Locate the cell with the specified text and output its (X, Y) center coordinate. 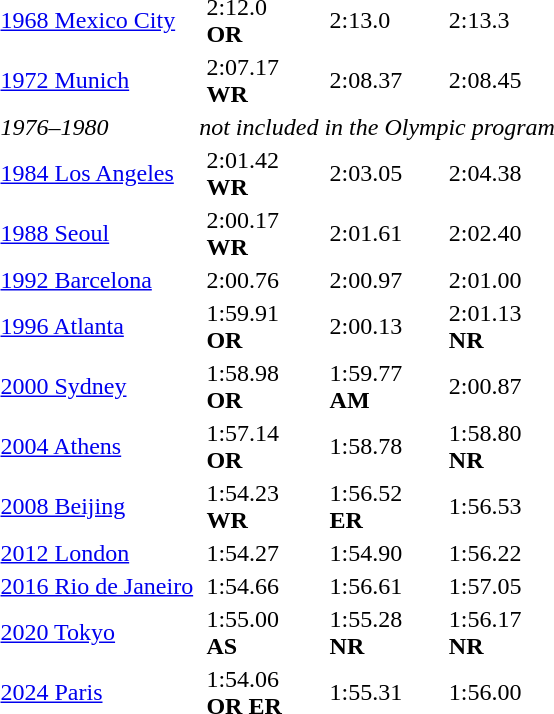
1:58.78 (382, 446)
1:58.98 OR (262, 386)
1:55.28 NR (382, 632)
2:00.17 WR (262, 234)
1:54.66 (262, 586)
1:57.14 OR (262, 446)
1:56.52 ER (382, 506)
2:07.17 WR (262, 80)
1:59.91 OR (262, 326)
1:56.61 (382, 586)
1:54.90 (382, 553)
2:00.76 (262, 280)
2:01.61 (382, 234)
2:00.97 (382, 280)
1:59.77 AM (382, 386)
1:54.23 WR (262, 506)
2:08.37 (382, 80)
2:00.13 (382, 326)
2:03.05 (382, 174)
1:55.00 AS (262, 632)
2:01.42 WR (262, 174)
1:54.27 (262, 553)
